Detect which cell encompasses the target text, then output its [X, Y] center coordinate. 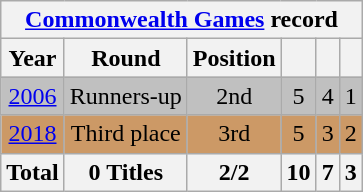
Position [234, 58]
Runners-up [126, 96]
0 Titles [126, 172]
2 [350, 134]
Year [33, 58]
3rd [234, 134]
4 [328, 96]
10 [298, 172]
Total [33, 172]
Round [126, 58]
Commonwealth Games record [182, 20]
2nd [234, 96]
1 [350, 96]
Third place [126, 134]
7 [328, 172]
2006 [33, 96]
2/2 [234, 172]
2018 [33, 134]
